Provide the (x, y) coordinate of the cell's center where the given text is located.  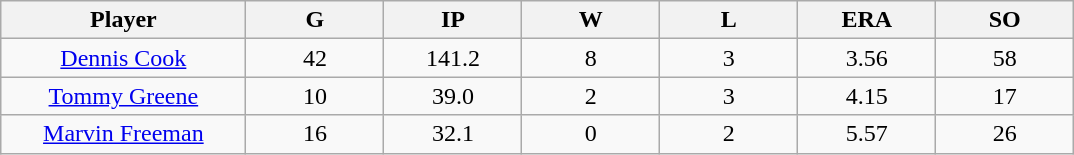
4.15 (867, 96)
17 (1005, 96)
Dennis Cook (124, 58)
Tommy Greene (124, 96)
32.1 (453, 134)
16 (315, 134)
3.56 (867, 58)
8 (591, 58)
Player (124, 20)
SO (1005, 20)
G (315, 20)
0 (591, 134)
IP (453, 20)
ERA (867, 20)
39.0 (453, 96)
Marvin Freeman (124, 134)
26 (1005, 134)
L (729, 20)
10 (315, 96)
42 (315, 58)
W (591, 20)
141.2 (453, 58)
5.57 (867, 134)
58 (1005, 58)
